Pinpoint the cell where the given text exists, returning its [x, y] midpoint coordinate. 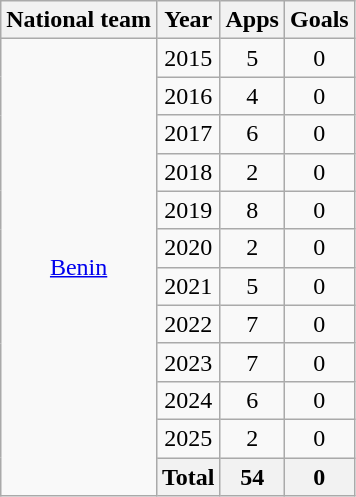
8 [252, 210]
2016 [188, 96]
2018 [188, 172]
2021 [188, 286]
Goals [319, 20]
Total [188, 477]
54 [252, 477]
Benin [79, 268]
2015 [188, 58]
2022 [188, 324]
2023 [188, 362]
National team [79, 20]
2020 [188, 248]
Year [188, 20]
2024 [188, 400]
Apps [252, 20]
2019 [188, 210]
2025 [188, 438]
2017 [188, 134]
4 [252, 96]
